Search for the cell housing the specified text and yield its (X, Y) center coordinate. 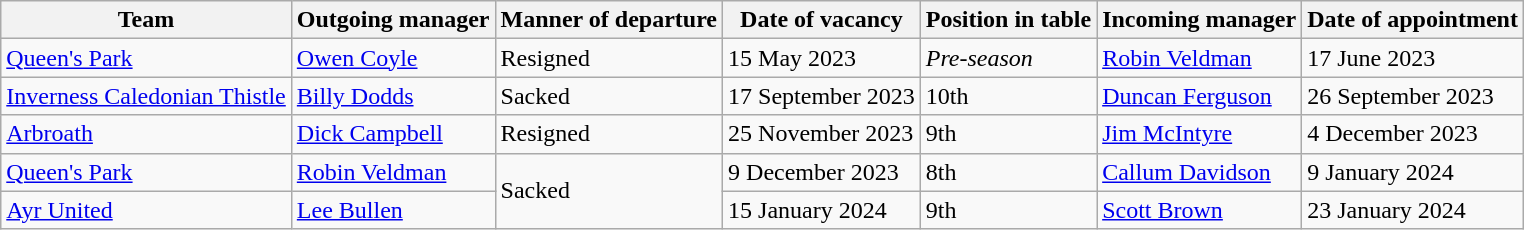
Position in table (1008, 20)
25 November 2023 (822, 134)
Pre-season (1008, 58)
23 January 2024 (1413, 210)
Incoming manager (1200, 20)
Callum Davidson (1200, 172)
Manner of departure (608, 20)
10th (1008, 96)
Scott Brown (1200, 210)
9 January 2024 (1413, 172)
Duncan Ferguson (1200, 96)
8th (1008, 172)
17 September 2023 (822, 96)
Date of vacancy (822, 20)
Outgoing manager (393, 20)
Dick Campbell (393, 134)
Team (146, 20)
15 May 2023 (822, 58)
Billy Dodds (393, 96)
Inverness Caledonian Thistle (146, 96)
15 January 2024 (822, 210)
Jim McIntyre (1200, 134)
Arbroath (146, 134)
26 September 2023 (1413, 96)
4 December 2023 (1413, 134)
Date of appointment (1413, 20)
Lee Bullen (393, 210)
Owen Coyle (393, 58)
9 December 2023 (822, 172)
Ayr United (146, 210)
17 June 2023 (1413, 58)
